Locate the cell with the specified text and output its (X, Y) center coordinate. 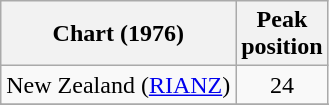
New Zealand (RIANZ) (118, 85)
Chart (1976) (118, 34)
Peakposition (282, 34)
24 (282, 85)
